Scan for the cell matching the given text and deliver its (X, Y) coordinate at center. 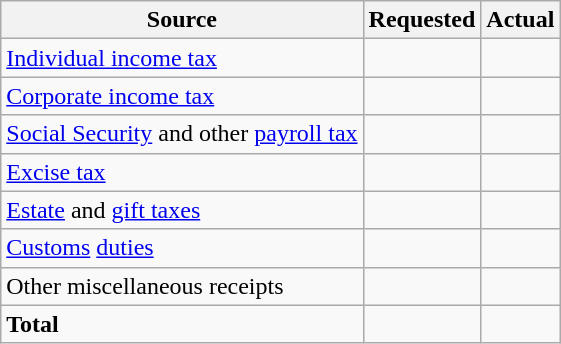
Estate and gift taxes (182, 210)
Social Security and other payroll tax (182, 134)
Customs duties (182, 248)
Source (182, 20)
Other miscellaneous receipts (182, 286)
Excise tax (182, 172)
Total (182, 324)
Individual income tax (182, 58)
Corporate income tax (182, 96)
Actual (520, 20)
Requested (422, 20)
